Locate the cell with the specified text and output its [X, Y] center coordinate. 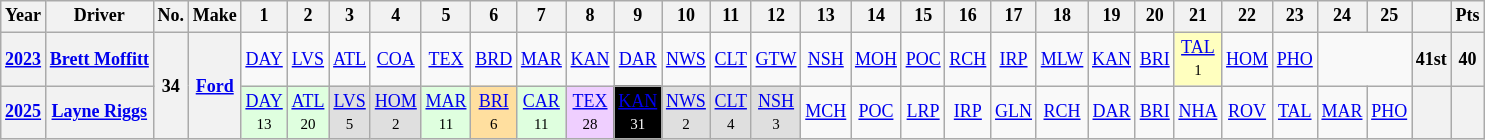
TEX28 [590, 113]
NWS [686, 59]
Pts [1468, 16]
19 [1112, 16]
MCH [826, 113]
NWS2 [686, 113]
GLN [1014, 113]
12 [776, 16]
Brett Moffitt [99, 59]
2 [308, 16]
7 [542, 16]
ATL [350, 59]
17 [1014, 16]
2023 [24, 59]
HOM [1248, 59]
14 [876, 16]
24 [1342, 16]
DAY13 [264, 113]
23 [1294, 16]
3 [350, 16]
Year [24, 16]
41st [1432, 59]
NSH [826, 59]
MLW [1062, 59]
16 [968, 16]
No. [170, 16]
NSH3 [776, 113]
Ford [214, 86]
GTW [776, 59]
22 [1248, 16]
TEX [446, 59]
ATL20 [308, 113]
BRI6 [494, 113]
BRD [494, 59]
CAR11 [542, 113]
2025 [24, 113]
TAL [1294, 113]
MAR11 [446, 113]
6 [494, 16]
Make [214, 16]
21 [1198, 16]
TAL1 [1198, 59]
DAY [264, 59]
COA [396, 59]
MOH [876, 59]
NHA [1198, 113]
40 [1468, 59]
LVS [308, 59]
HOM2 [396, 113]
15 [923, 16]
1 [264, 16]
5 [446, 16]
8 [590, 16]
Layne Riggs [99, 113]
9 [638, 16]
KAN31 [638, 113]
34 [170, 86]
LRP [923, 113]
CLT4 [730, 113]
CLT [730, 59]
Driver [99, 16]
10 [686, 16]
20 [1154, 16]
4 [396, 16]
LVS5 [350, 113]
11 [730, 16]
18 [1062, 16]
25 [1390, 16]
13 [826, 16]
ROV [1248, 113]
